Locate the cell with the specified text and output its [x, y] center coordinate. 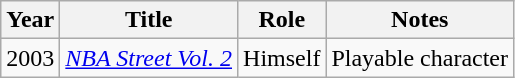
Himself [282, 58]
NBA Street Vol. 2 [149, 58]
Role [282, 20]
Playable character [420, 58]
Title [149, 20]
Notes [420, 20]
2003 [30, 58]
Year [30, 20]
